Find where the given text appears and provide that cell's center as (X, Y) coordinate. 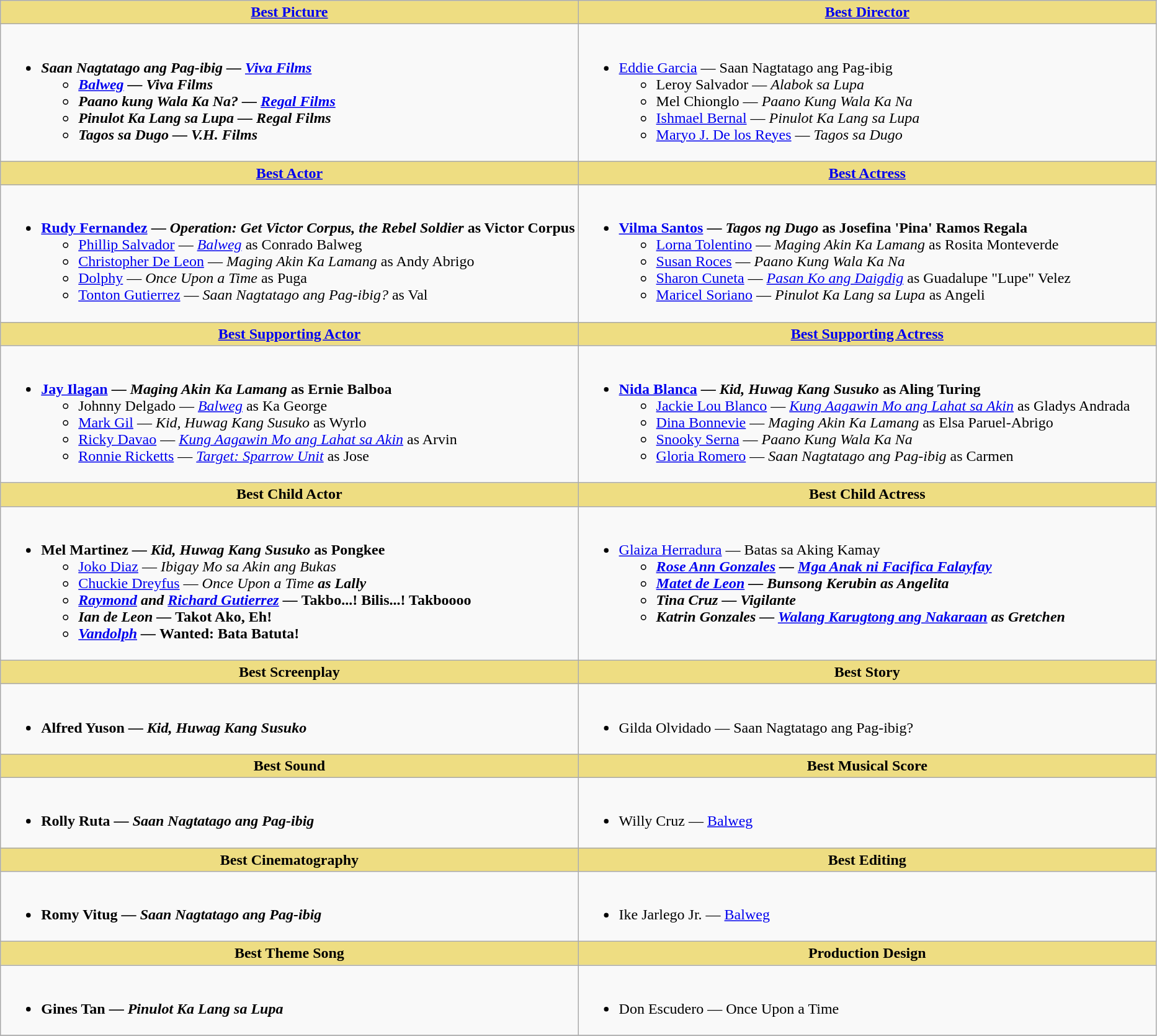
Rolly Ruta — Saan Nagtatago ang Pag-ibig (289, 813)
Best Cinematography (289, 859)
Best Picture (289, 12)
Best Director (867, 12)
Best Supporting Actress (867, 334)
Best Musical Score (867, 766)
Best Supporting Actor (289, 334)
Best Sound (289, 766)
Best Child Actress (867, 494)
Best Theme Song (289, 953)
Gilda Olvidado — Saan Nagtatago ang Pag-ibig? (867, 718)
Best Actor (289, 173)
Alfred Yuson — Kid, Huwag Kang Susuko (289, 718)
Romy Vitug — Saan Nagtatago ang Pag-ibig (289, 907)
Ike Jarlego Jr. — Balweg (867, 907)
Best Child Actor (289, 494)
Best Editing (867, 859)
Don Escudero — Once Upon a Time (867, 1000)
Gines Tan — Pinulot Ka Lang sa Lupa (289, 1000)
Willy Cruz — Balweg (867, 813)
Best Actress (867, 173)
Best Screenplay (289, 672)
Best Story (867, 672)
Production Design (867, 953)
